For the text-containing cell, return its midpoint in (x, y) coordinate format. 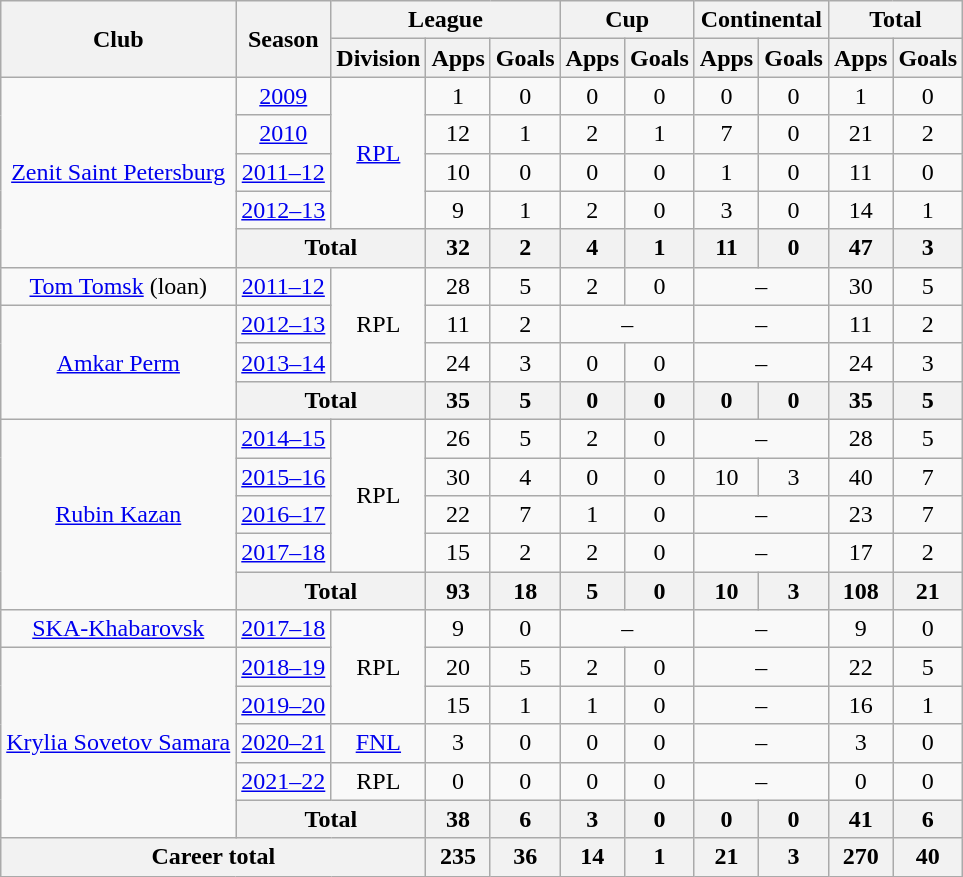
Tom Tomsk (loan) (118, 286)
2015–16 (284, 477)
108 (860, 591)
2014–15 (284, 438)
2016–17 (284, 515)
32 (458, 248)
2020–21 (284, 743)
2009 (284, 96)
20 (458, 667)
47 (860, 248)
SKA-Khabarovsk (118, 629)
Division (378, 58)
2018–19 (284, 667)
270 (860, 857)
League (446, 20)
2021–22 (284, 781)
Club (118, 39)
12 (458, 134)
FNL (378, 743)
235 (458, 857)
41 (860, 819)
Rubin Kazan (118, 514)
36 (525, 857)
Continental (761, 20)
26 (458, 438)
Zenit Saint Petersburg (118, 172)
Cup (627, 20)
16 (860, 705)
2019–20 (284, 705)
93 (458, 591)
Season (284, 39)
Career total (214, 857)
Amkar Perm (118, 362)
18 (525, 591)
Krylia Sovetov Samara (118, 743)
2010 (284, 134)
23 (860, 515)
2013–14 (284, 362)
17 (860, 553)
38 (458, 819)
